Capture the cell that displays the provided text and extract its (x, y) central coordinate. 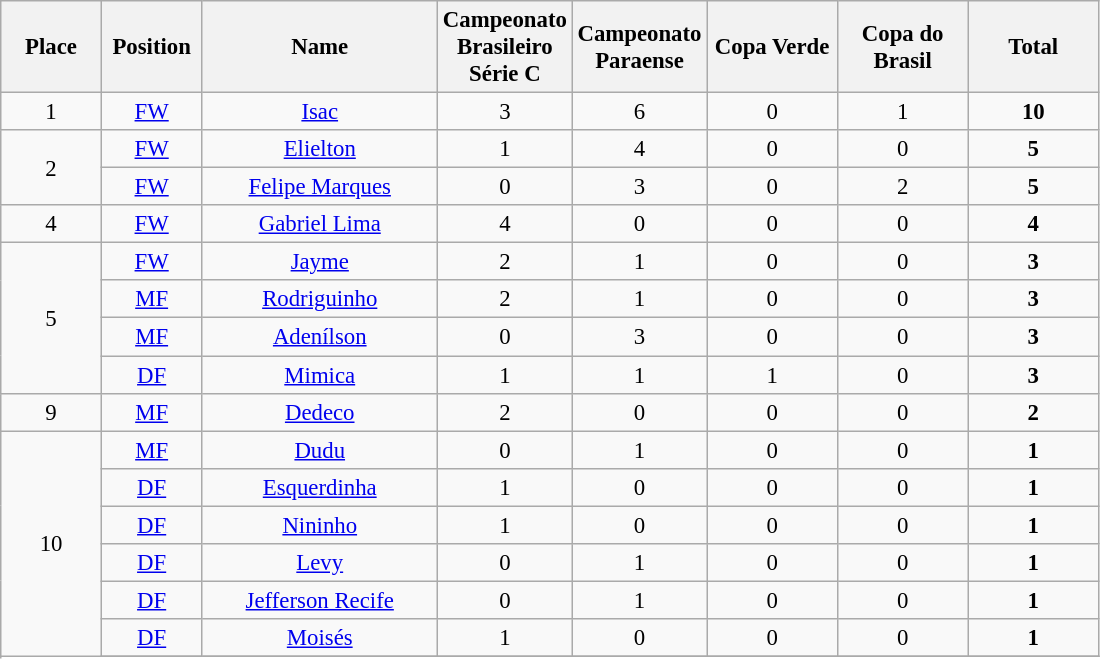
Copa Verde (772, 47)
Adenílson (320, 337)
Total (1034, 47)
Jayme (320, 262)
6 (640, 112)
9 (52, 412)
Jefferson Recife (320, 600)
Dedeco (320, 412)
Position (152, 47)
Esquerdinha (320, 487)
Name (320, 47)
Isac (320, 112)
Place (52, 47)
Campeonato Brasileiro Série C (506, 47)
Dudu (320, 450)
Felipe Marques (320, 187)
Moisés (320, 638)
Rodriguinho (320, 299)
Mimica (320, 375)
Campeonato Paraense (640, 47)
Copa do Brasil (902, 47)
Gabriel Lima (320, 224)
Elielton (320, 149)
Levy (320, 563)
Nininho (320, 525)
